Extract the [x, y] coordinate from the center of the cell holding the provided text.  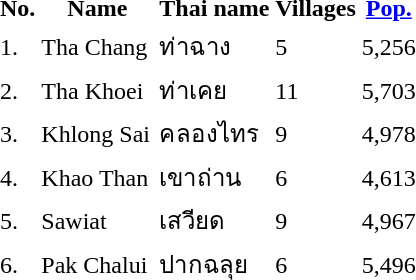
คลองไทร [214, 134]
11 [316, 90]
Tha Khoei [98, 90]
Sawiat [98, 220]
Khlong Sai [98, 134]
เสวียด [214, 220]
ท่าเคย [214, 90]
ท่าฉาง [214, 46]
6 [316, 177]
5 [316, 46]
Khao Than [98, 177]
เขาถ่าน [214, 177]
Tha Chang [98, 46]
